For the text-containing cell, return its midpoint in (x, y) coordinate format. 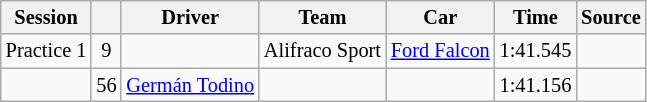
Driver (190, 17)
Germán Todino (190, 85)
Practice 1 (46, 51)
Session (46, 17)
9 (106, 51)
1:41.545 (536, 51)
56 (106, 85)
Source (610, 17)
Team (322, 17)
Time (536, 17)
Ford Falcon (440, 51)
1:41.156 (536, 85)
Alifraco Sport (322, 51)
Car (440, 17)
